From the cell containing the given text, extract its center point as [x, y] coordinate. 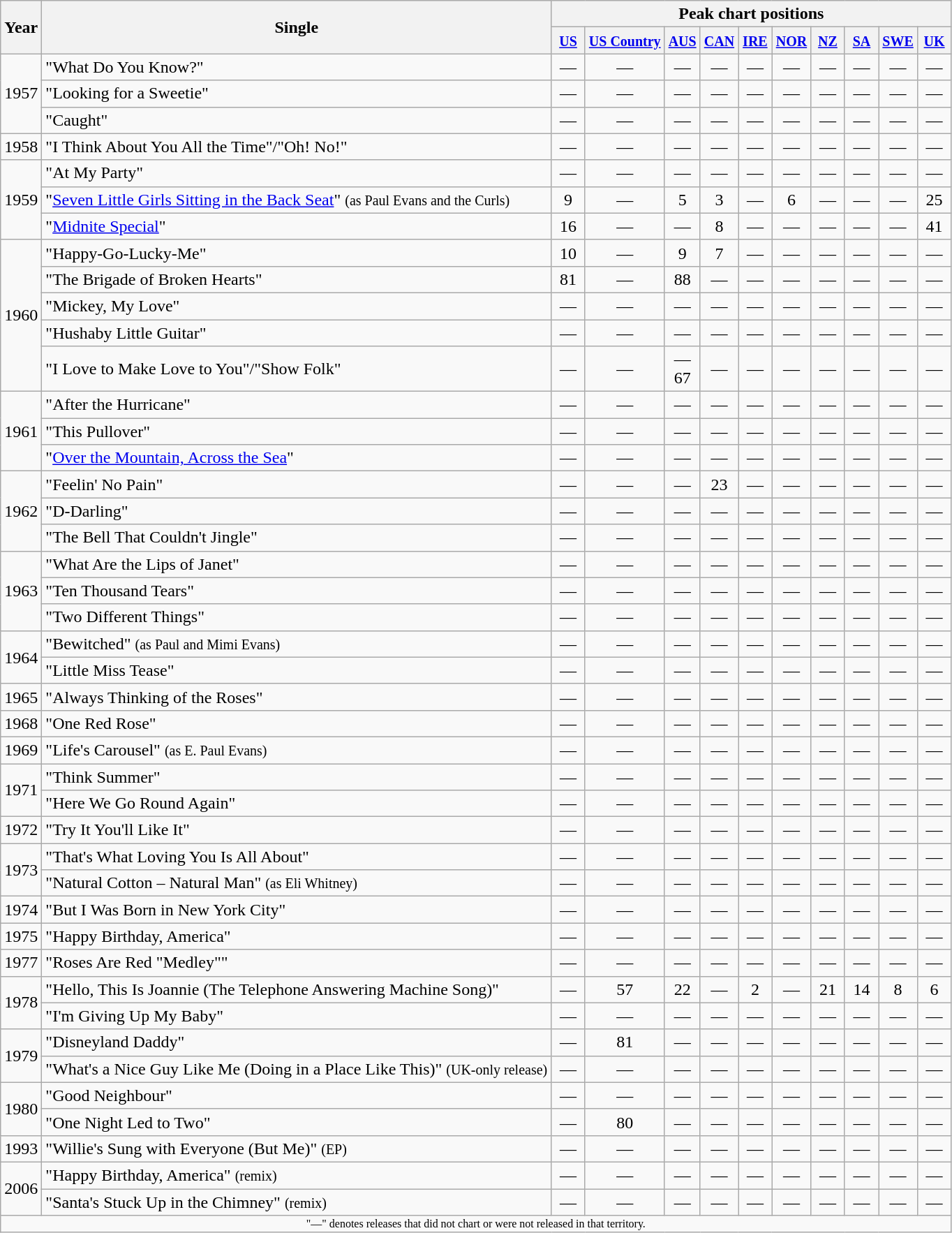
"Disneyland Daddy" [297, 1042]
"Happy Birthday, America" (remix) [297, 1175]
SA [861, 40]
2006 [21, 1188]
1977 [21, 963]
1958 [21, 147]
1978 [21, 1003]
"That's What Loving You Is All About" [297, 857]
16 [568, 226]
"Seven Little Girls Sitting in the Back Seat" (as Paul Evans and the Curls) [297, 200]
21 [828, 989]
IRE [755, 40]
"Feelin' No Pain" [297, 485]
"—" denotes releases that did not chart or were not released in that territory. [476, 1224]
"One Night Led to Two" [297, 1122]
1957 [21, 94]
1965 [21, 697]
"Good Neighbour" [297, 1095]
1972 [21, 830]
88 [683, 279]
"What Do You Know?" [297, 67]
"Hushaby Little Guitar" [297, 333]
1993 [21, 1149]
AUS [683, 40]
Year [21, 27]
23 [719, 485]
"At My Party" [297, 173]
1980 [21, 1109]
"D-Darling" [297, 511]
22 [683, 989]
1959 [21, 200]
1974 [21, 910]
1969 [21, 750]
"Natural Cotton – Natural Man" (as Eli Whitney) [297, 883]
1963 [21, 591]
"Willie's Sung with Everyone (But Me)" (EP) [297, 1149]
"Looking for a Sweetie" [297, 94]
"Caught" [297, 120]
"Try It You'll Like It" [297, 830]
1961 [21, 431]
"But I Was Born in New York City" [297, 910]
"Over the Mountain, Across the Sea" [297, 458]
"Mickey, My Love" [297, 306]
14 [861, 989]
NZ [828, 40]
"Think Summer" [297, 777]
Peak chart positions [751, 14]
1962 [21, 511]
2 [755, 989]
"Little Miss Tease" [297, 670]
"Bewitched" (as Paul and Mimi Evans) [297, 644]
"Ten Thousand Tears" [297, 591]
NOR [791, 40]
"After the Hurricane" [297, 405]
"Santa's Stuck Up in the Chimney" (remix) [297, 1202]
"Two Different Things" [297, 617]
"One Red Rose" [297, 723]
1968 [21, 723]
Single [297, 27]
57 [625, 989]
"This Pullover" [297, 431]
"I Love to Make Love to You"/"Show Folk" [297, 369]
10 [568, 253]
"What Are the Lips of Janet" [297, 564]
1964 [21, 657]
41 [934, 226]
"I Think About You All the Time"/"Oh! No!" [297, 147]
80 [625, 1122]
"Midnite Special" [297, 226]
"I'm Giving Up My Baby" [297, 1016]
7 [719, 253]
"Hello, This Is Joannie (The Telephone Answering Machine Song)" [297, 989]
5 [683, 200]
"Roses Are Red "Medley"" [297, 963]
1971 [21, 790]
1979 [21, 1056]
"Happy Birthday, America" [297, 936]
CAN [719, 40]
"Life's Carousel" (as E. Paul Evans) [297, 750]
3 [719, 200]
US Country [625, 40]
"Here We Go Round Again" [297, 804]
"Happy-Go-Lucky-Me" [297, 253]
"Always Thinking of the Roses" [297, 697]
"The Brigade of Broken Hearts" [297, 279]
"The Bell That Couldn't Jingle" [297, 538]
SWE [898, 40]
US [568, 40]
1975 [21, 936]
"What's a Nice Guy Like Me (Doing in a Place Like This)" (UK-only release) [297, 1069]
1973 [21, 870]
25 [934, 200]
—67 [683, 369]
UK [934, 40]
1960 [21, 316]
